Capture the cell that displays the provided text and extract its [X, Y] central coordinate. 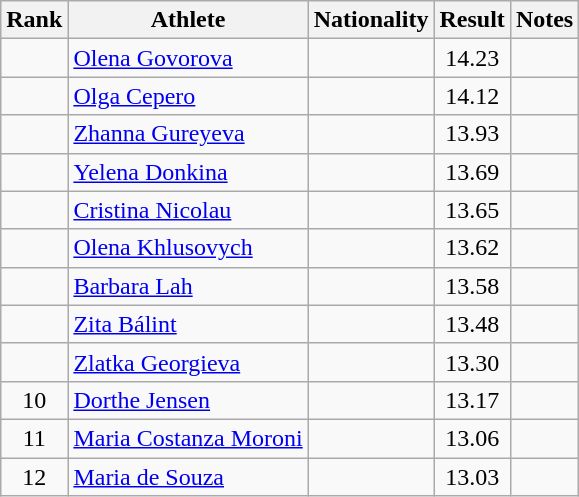
13.62 [472, 248]
14.12 [472, 96]
Nationality [371, 20]
12 [34, 477]
13.93 [472, 134]
Yelena Donkina [188, 172]
Notes [544, 20]
13.30 [472, 362]
Olena Khlusovych [188, 248]
Maria de Souza [188, 477]
Olga Cepero [188, 96]
Zhanna Gureyeva [188, 134]
Dorthe Jensen [188, 400]
Result [472, 20]
Athlete [188, 20]
14.23 [472, 58]
10 [34, 400]
13.69 [472, 172]
Maria Costanza Moroni [188, 438]
Zita Bálint [188, 324]
Cristina Nicolau [188, 210]
Zlatka Georgieva [188, 362]
Rank [34, 20]
13.48 [472, 324]
13.58 [472, 286]
13.65 [472, 210]
Barbara Lah [188, 286]
13.17 [472, 400]
11 [34, 438]
13.03 [472, 477]
Olena Govorova [188, 58]
13.06 [472, 438]
